Find where the given text appears and provide that cell's center as [x, y] coordinate. 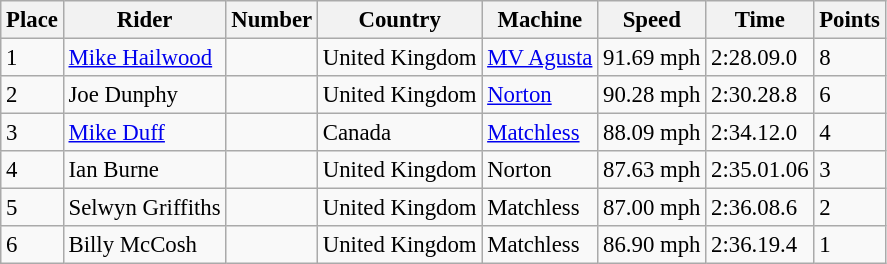
5 [32, 208]
Rider [144, 20]
87.63 mph [652, 170]
91.69 mph [652, 58]
90.28 mph [652, 95]
Number [272, 20]
2:28.09.0 [760, 58]
Place [32, 20]
Speed [652, 20]
MV Agusta [540, 58]
2:36.19.4 [760, 245]
Time [760, 20]
87.00 mph [652, 208]
Canada [399, 133]
Ian Burne [144, 170]
Joe Dunphy [144, 95]
Selwyn Griffiths [144, 208]
Country [399, 20]
Points [850, 20]
2:34.12.0 [760, 133]
Billy McCosh [144, 245]
2:35.01.06 [760, 170]
2:30.28.8 [760, 95]
Mike Hailwood [144, 58]
86.90 mph [652, 245]
8 [850, 58]
2:36.08.6 [760, 208]
Machine [540, 20]
88.09 mph [652, 133]
Mike Duff [144, 133]
